Find where the given text appears and provide that cell's center as [X, Y] coordinate. 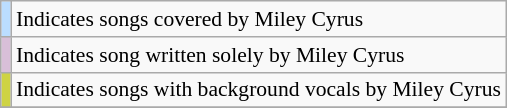
Indicates songs with background vocals by Miley Cyrus [258, 90]
Indicates songs covered by Miley Cyrus [258, 19]
Indicates song written solely by Miley Cyrus [258, 55]
